Determine the (X, Y) coordinate at the center of the cell enclosing the given text.  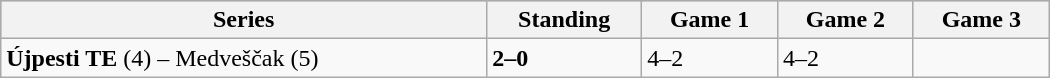
Újpesti TE (4) – Medveščak (5) (244, 58)
2–0 (564, 58)
Standing (564, 20)
Game 2 (845, 20)
Game 1 (710, 20)
Series (244, 20)
Game 3 (981, 20)
